Detect which cell encompasses the target text, then output its (X, Y) center coordinate. 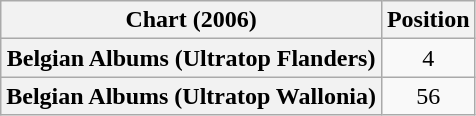
Position (428, 20)
4 (428, 58)
Chart (2006) (192, 20)
Belgian Albums (Ultratop Wallonia) (192, 96)
Belgian Albums (Ultratop Flanders) (192, 58)
56 (428, 96)
